Locate the cell with the specified text and output its (X, Y) center coordinate. 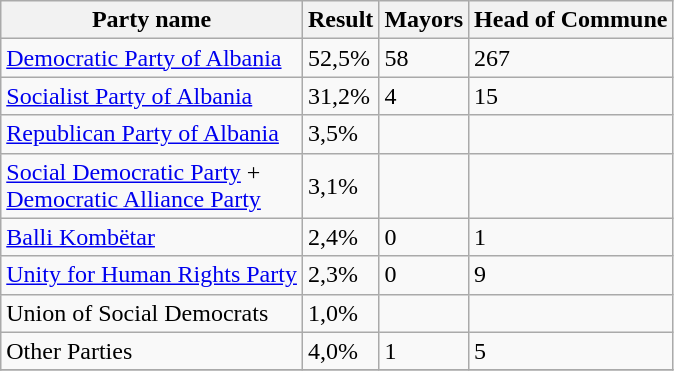
Socialist Party of Albania (152, 96)
4,0% (340, 351)
267 (571, 58)
2,4% (340, 237)
4 (424, 96)
3,1% (340, 186)
9 (571, 275)
15 (571, 96)
Social Democratic Party +Democratic Alliance Party (152, 186)
Republican Party of Albania (152, 134)
Head of Commune (571, 20)
Result (340, 20)
5 (571, 351)
Union of Social Democrats (152, 313)
2,3% (340, 275)
Democratic Party of Albania (152, 58)
31,2% (340, 96)
58 (424, 58)
Mayors (424, 20)
Unity for Human Rights Party (152, 275)
Other Parties (152, 351)
1,0% (340, 313)
Balli Kombëtar (152, 237)
52,5% (340, 58)
3,5% (340, 134)
Party name (152, 20)
